Search for the cell housing the specified text and yield its (x, y) center coordinate. 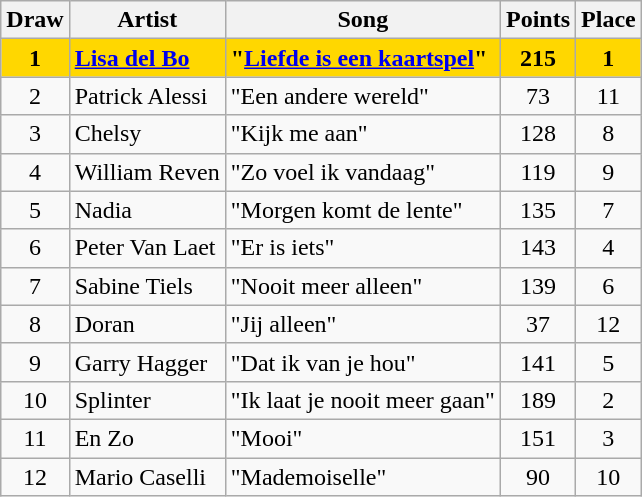
90 (538, 477)
Song (362, 20)
Points (538, 20)
215 (538, 58)
"Morgen komt de lente" (362, 210)
Doran (147, 324)
"Liefde is een kaartspel" (362, 58)
135 (538, 210)
"Ik laat je nooit meer gaan" (362, 400)
Garry Hagger (147, 362)
"Mademoiselle" (362, 477)
"Een andere wereld" (362, 96)
Mario Caselli (147, 477)
"Er is iets" (362, 248)
"Nooit meer alleen" (362, 286)
139 (538, 286)
141 (538, 362)
Artist (147, 20)
Draw (35, 20)
"Mooi" (362, 438)
Nadia (147, 210)
119 (538, 172)
"Jij alleen" (362, 324)
"Kijk me aan" (362, 134)
"Zo voel ik vandaag" (362, 172)
Place (609, 20)
William Reven (147, 172)
73 (538, 96)
128 (538, 134)
37 (538, 324)
151 (538, 438)
"Dat ik van je hou" (362, 362)
Splinter (147, 400)
Peter Van Laet (147, 248)
En Zo (147, 438)
Lisa del Bo (147, 58)
Chelsy (147, 134)
Sabine Tiels (147, 286)
143 (538, 248)
Patrick Alessi (147, 96)
189 (538, 400)
